Detect which cell encompasses the target text, then output its (X, Y) center coordinate. 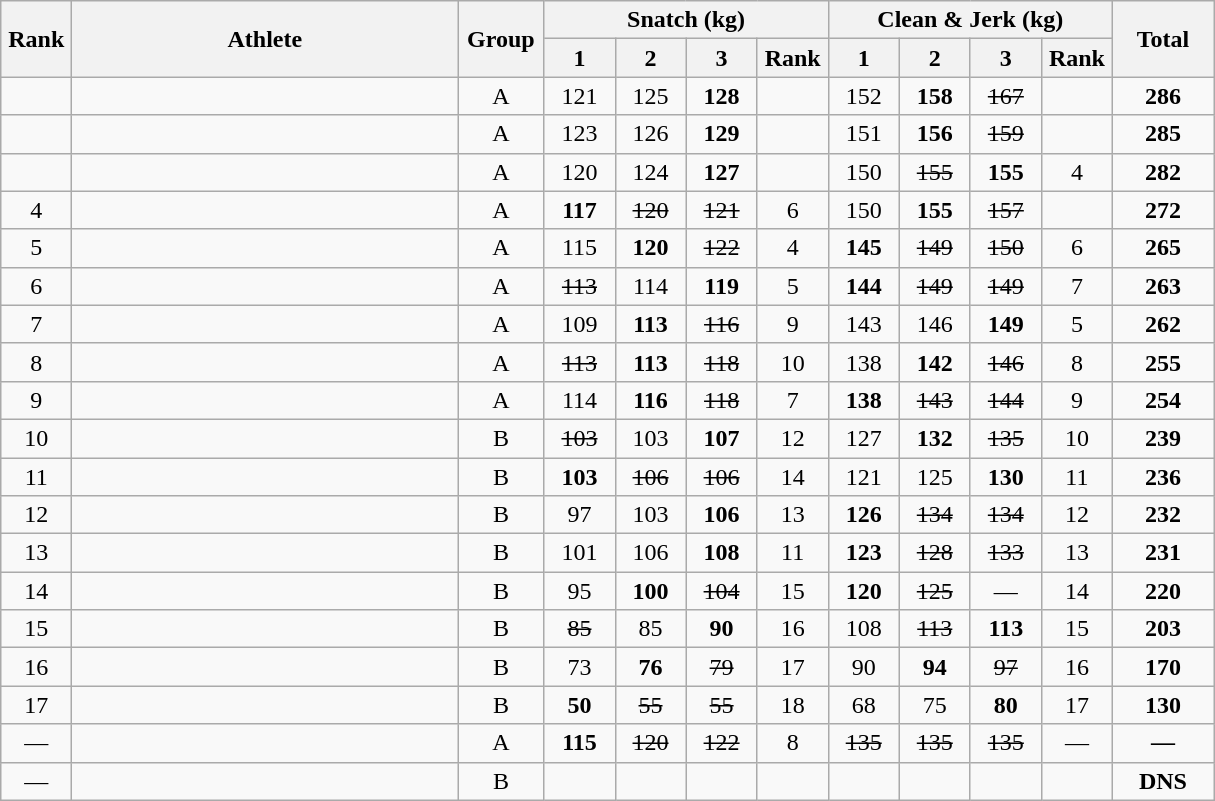
107 (722, 438)
73 (580, 667)
Clean & Jerk (kg) (970, 20)
142 (934, 362)
DNS (1162, 781)
262 (1162, 324)
157 (1006, 210)
Group (501, 39)
272 (1162, 210)
76 (650, 667)
133 (1006, 553)
117 (580, 210)
231 (1162, 553)
109 (580, 324)
101 (580, 553)
265 (1162, 248)
Total (1162, 39)
75 (934, 705)
80 (1006, 705)
282 (1162, 172)
158 (934, 96)
124 (650, 172)
68 (864, 705)
170 (1162, 667)
286 (1162, 96)
145 (864, 248)
156 (934, 134)
94 (934, 667)
220 (1162, 591)
159 (1006, 134)
132 (934, 438)
95 (580, 591)
236 (1162, 477)
100 (650, 591)
79 (722, 667)
254 (1162, 400)
232 (1162, 515)
285 (1162, 134)
Athlete (265, 39)
129 (722, 134)
Snatch (kg) (686, 20)
50 (580, 705)
119 (722, 286)
18 (792, 705)
152 (864, 96)
255 (1162, 362)
104 (722, 591)
203 (1162, 629)
167 (1006, 96)
239 (1162, 438)
151 (864, 134)
263 (1162, 286)
